Search for the cell housing the specified text and yield its [x, y] center coordinate. 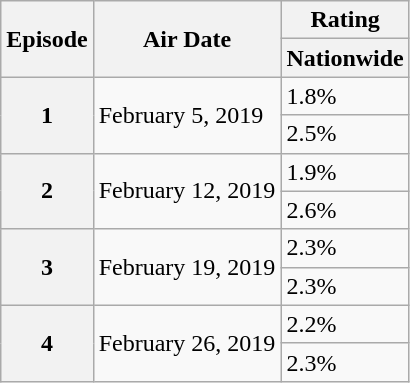
February 19, 2019 [187, 267]
Air Date [187, 39]
1.9% [345, 172]
February 12, 2019 [187, 191]
2.6% [345, 210]
3 [47, 267]
2.5% [345, 134]
1.8% [345, 96]
February 26, 2019 [187, 343]
Episode [47, 39]
February 5, 2019 [187, 115]
2.2% [345, 324]
Nationwide [345, 58]
2 [47, 191]
4 [47, 343]
1 [47, 115]
Rating [345, 20]
